Find where the given text appears and provide that cell's center as (X, Y) coordinate. 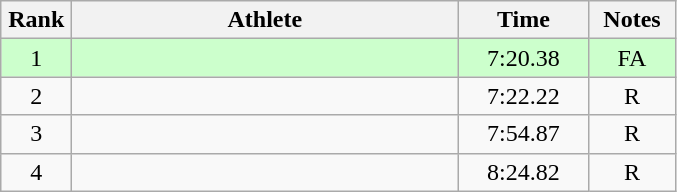
FA (632, 58)
Notes (632, 20)
7:22.22 (524, 96)
Athlete (265, 20)
1 (36, 58)
3 (36, 134)
4 (36, 172)
7:54.87 (524, 134)
Rank (36, 20)
2 (36, 96)
8:24.82 (524, 172)
Time (524, 20)
7:20.38 (524, 58)
